From the cell containing the given text, extract its center point as [X, Y] coordinate. 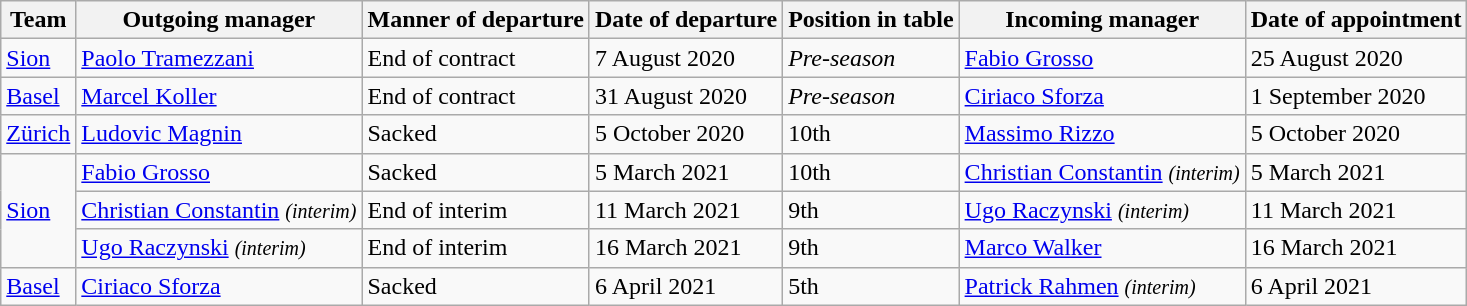
Marcel Koller [219, 96]
5th [871, 286]
Incoming manager [1102, 20]
Team [38, 20]
Marco Walker [1102, 248]
Date of departure [686, 20]
1 September 2020 [1356, 96]
Position in table [871, 20]
Massimo Rizzo [1102, 134]
Date of appointment [1356, 20]
Ludovic Magnin [219, 134]
Zürich [38, 134]
Manner of departure [476, 20]
31 August 2020 [686, 96]
Outgoing manager [219, 20]
25 August 2020 [1356, 58]
7 August 2020 [686, 58]
Paolo Tramezzani [219, 58]
Patrick Rahmen (interim) [1102, 286]
